Identify which cell holds the provided text, then report its [x, y] central coordinate. 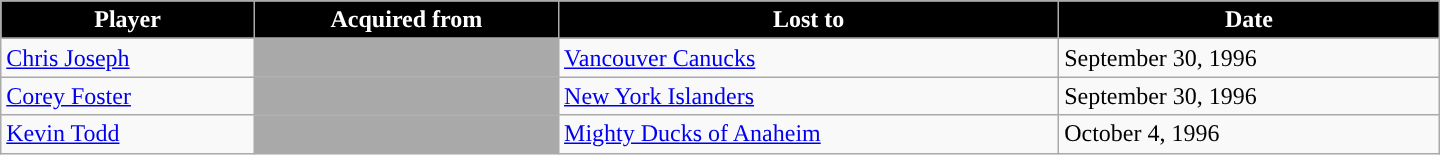
Date [1250, 20]
Mighty Ducks of Anaheim [809, 134]
Kevin Todd [128, 134]
Vancouver Canucks [809, 58]
Corey Foster [128, 96]
Lost to [809, 20]
Chris Joseph [128, 58]
October 4, 1996 [1250, 134]
Acquired from [406, 20]
Player [128, 20]
New York Islanders [809, 96]
